From the cell containing the given text, extract its center point as [X, Y] coordinate. 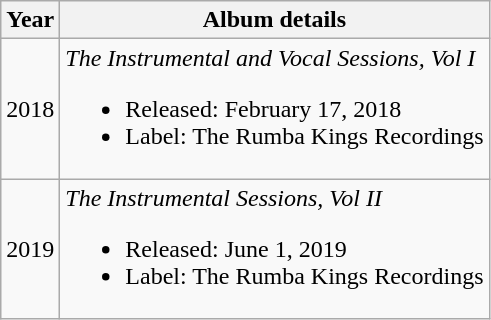
The Instrumental and Vocal Sessions, Vol IReleased: February 17, 2018Label: The Rumba Kings Recordings [274, 109]
Year [30, 20]
Album details [274, 20]
2019 [30, 249]
2018 [30, 109]
The Instrumental Sessions, Vol IIReleased: June 1, 2019Label: The Rumba Kings Recordings [274, 249]
